Identify which cell holds the provided text, then report its (x, y) central coordinate. 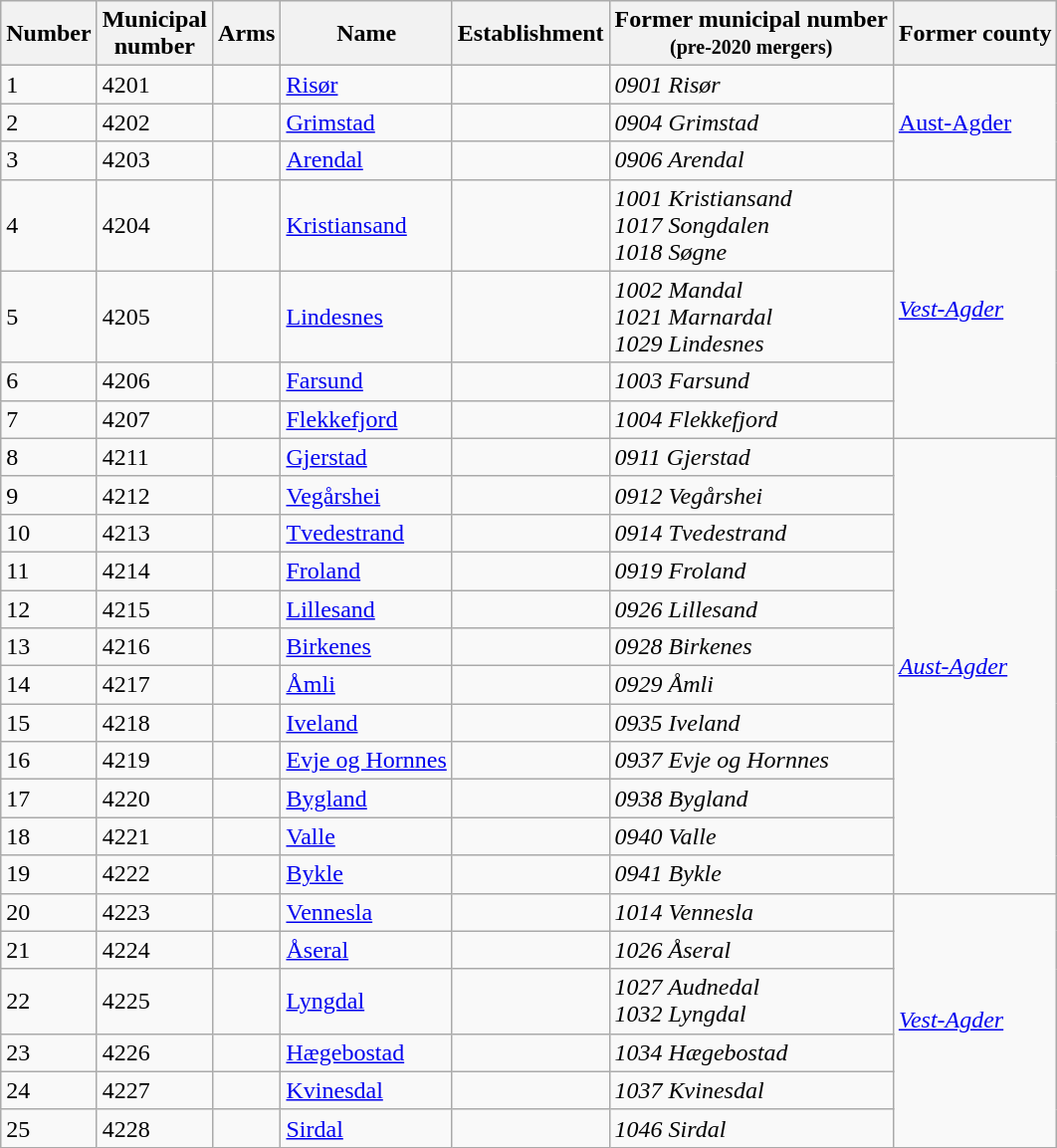
23 (49, 1052)
1 (49, 85)
4216 (154, 647)
2 (49, 122)
Arendal (366, 160)
Kristiansand (366, 225)
Kvinesdal (366, 1090)
4213 (154, 533)
1002 Mandal1021 Marnardal1029 Lindesnes (750, 317)
Åmli (366, 685)
4218 (154, 723)
24 (49, 1090)
Gjerstad (366, 457)
4223 (154, 912)
19 (49, 874)
1034 Hægebostad (750, 1052)
21 (49, 950)
20 (49, 912)
4219 (154, 761)
7 (49, 419)
5 (49, 317)
16 (49, 761)
0938 Bygland (750, 799)
12 (49, 608)
Valle (366, 836)
4204 (154, 225)
Farsund (366, 381)
0906 Arendal (750, 160)
Former municipal number(pre-2020 mergers) (750, 34)
Lyngdal (366, 1002)
4202 (154, 122)
0901 Risør (750, 85)
Froland (366, 571)
Birkenes (366, 647)
0941 Bykle (750, 874)
Bykle (366, 874)
0926 Lillesand (750, 608)
Iveland (366, 723)
4226 (154, 1052)
0929 Åmli (750, 685)
4228 (154, 1128)
4225 (154, 1002)
4221 (154, 836)
Establishment (530, 34)
1026 Åseral (750, 950)
4217 (154, 685)
18 (49, 836)
4203 (154, 160)
4206 (154, 381)
3 (49, 160)
0928 Birkenes (750, 647)
0914 Tvedestrand (750, 533)
4212 (154, 495)
Former county (975, 34)
0904 Grimstad (750, 122)
11 (49, 571)
9 (49, 495)
1027 Audnedal1032 Lyngdal (750, 1002)
4227 (154, 1090)
4224 (154, 950)
4 (49, 225)
Number (49, 34)
4207 (154, 419)
1037 Kvinesdal (750, 1090)
0937 Evje og Hornnes (750, 761)
1014 Vennesla (750, 912)
17 (49, 799)
0911 Gjerstad (750, 457)
0919 Froland (750, 571)
0912 Vegårshei (750, 495)
Lillesand (366, 608)
Risør (366, 85)
Åseral (366, 950)
Arms (247, 34)
14 (49, 685)
6 (49, 381)
Evje og Hornnes (366, 761)
Vennesla (366, 912)
1004 Flekkefjord (750, 419)
Name (366, 34)
0940 Valle (750, 836)
Vegårshei (366, 495)
1003 Farsund (750, 381)
4215 (154, 608)
25 (49, 1128)
Municipalnumber (154, 34)
1046 Sirdal (750, 1128)
Flekkefjord (366, 419)
Grimstad (366, 122)
Bygland (366, 799)
15 (49, 723)
Hægebostad (366, 1052)
8 (49, 457)
Tvedestrand (366, 533)
Sirdal (366, 1128)
4201 (154, 85)
Lindesnes (366, 317)
13 (49, 647)
1001 Kristiansand1017 Songdalen1018 Søgne (750, 225)
10 (49, 533)
4220 (154, 799)
22 (49, 1002)
4205 (154, 317)
4222 (154, 874)
4211 (154, 457)
4214 (154, 571)
0935 Iveland (750, 723)
